Provide the [X, Y] coordinate of the cell's center where the given text is located.  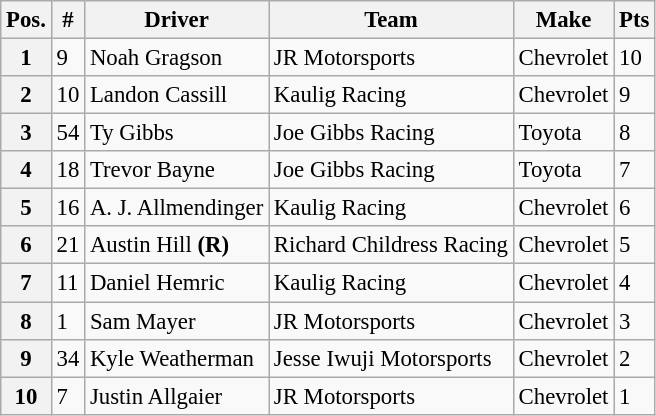
Pos. [26, 20]
Noah Gragson [177, 58]
Austin Hill (R) [177, 245]
16 [68, 208]
Jesse Iwuji Motorsports [392, 358]
Pts [634, 20]
Justin Allgaier [177, 396]
Ty Gibbs [177, 133]
54 [68, 133]
11 [68, 283]
Daniel Hemric [177, 283]
Make [563, 20]
Kyle Weatherman [177, 358]
Driver [177, 20]
18 [68, 170]
34 [68, 358]
21 [68, 245]
Sam Mayer [177, 321]
Team [392, 20]
A. J. Allmendinger [177, 208]
Richard Childress Racing [392, 245]
# [68, 20]
Landon Cassill [177, 95]
Trevor Bayne [177, 170]
